Find where the given text appears and provide that cell's center as (X, Y) coordinate. 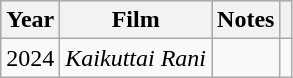
2024 (30, 58)
Year (30, 20)
Film (136, 20)
Notes (246, 20)
Kaikuttai Rani (136, 58)
